For the text-containing cell, return its midpoint in [x, y] coordinate format. 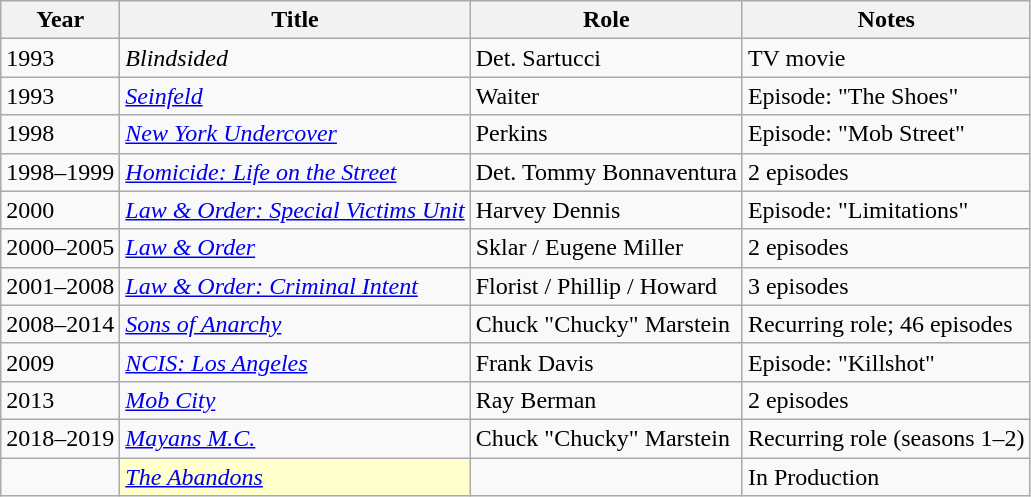
In Production [886, 477]
Det. Sartucci [606, 58]
Sons of Anarchy [295, 324]
Episode: "Mob Street" [886, 134]
Recurring role (seasons 1–2) [886, 438]
Year [60, 20]
Episode: "Killshot" [886, 362]
Det. Tommy Bonnaventura [606, 172]
Florist / Phillip / Howard [606, 286]
Role [606, 20]
Law & Order: Criminal Intent [295, 286]
2001–2008 [60, 286]
Episode: "Limitations" [886, 210]
Law & Order [295, 248]
Frank Davis [606, 362]
Homicide: Life on the Street [295, 172]
Harvey Dennis [606, 210]
Sklar / Eugene Miller [606, 248]
2000–2005 [60, 248]
TV movie [886, 58]
Ray Berman [606, 400]
2009 [60, 362]
New York Undercover [295, 134]
2008–2014 [60, 324]
Episode: "The Shoes" [886, 96]
Seinfeld [295, 96]
Law & Order: Special Victims Unit [295, 210]
Perkins [606, 134]
Title [295, 20]
Recurring role; 46 episodes [886, 324]
The Abandons [295, 477]
2013 [60, 400]
3 episodes [886, 286]
NCIS: Los Angeles [295, 362]
Blindsided [295, 58]
Mayans M.C. [295, 438]
2018–2019 [60, 438]
1998 [60, 134]
Mob City [295, 400]
1998–1999 [60, 172]
Notes [886, 20]
Waiter [606, 96]
2000 [60, 210]
